Output the (x, y) coordinate of the center of the cell containing the given text.  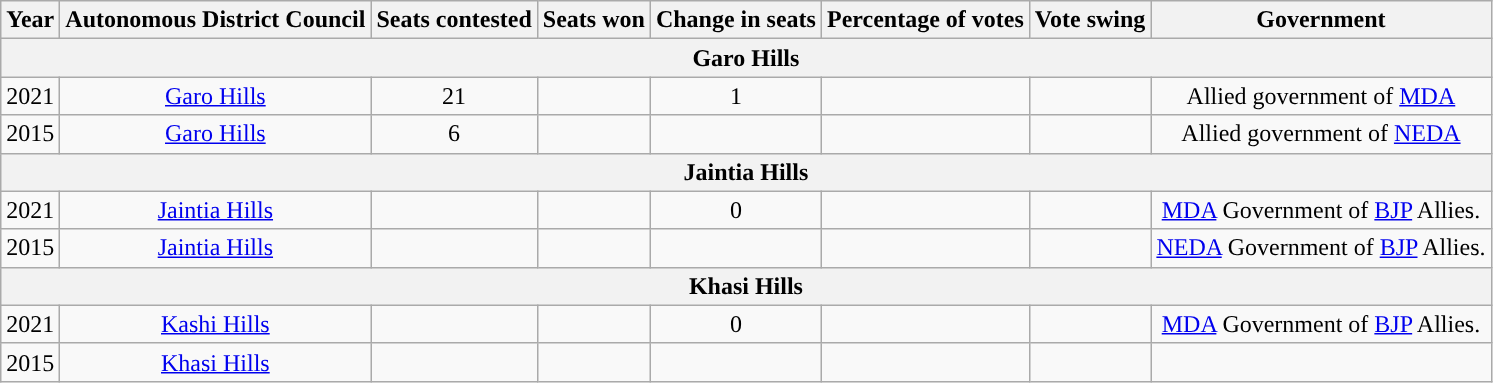
Year (30, 20)
Allied government of NEDA (1321, 134)
Allied government of MDA (1321, 96)
Government (1321, 20)
Percentage of votes (925, 20)
Change in seats (736, 20)
21 (454, 96)
Seats contested (454, 20)
NEDA Government of BJP Allies. (1321, 248)
6 (454, 134)
Autonomous District Council (216, 20)
Kashi Hills (216, 324)
Vote swing (1090, 20)
1 (736, 96)
Seats won (594, 20)
